Locate the cell with the specified text and output its (x, y) center coordinate. 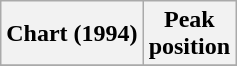
Chart (1994) (72, 34)
Peakposition (189, 34)
